Detect which cell encompasses the target text, then output its [X, Y] center coordinate. 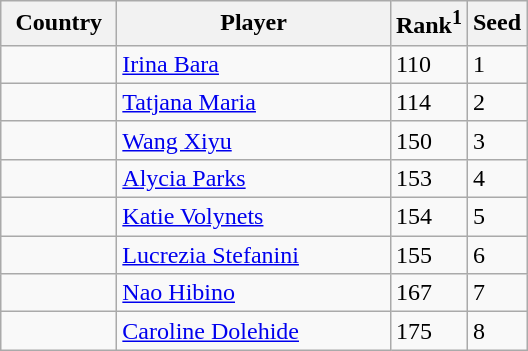
155 [428, 255]
110 [428, 64]
Rank1 [428, 24]
5 [496, 217]
175 [428, 331]
6 [496, 255]
167 [428, 293]
3 [496, 140]
7 [496, 293]
Country [59, 24]
153 [428, 178]
150 [428, 140]
Tatjana Maria [254, 102]
Caroline Dolehide [254, 331]
8 [496, 331]
Alycia Parks [254, 178]
1 [496, 64]
Nao Hibino [254, 293]
Lucrezia Stefanini [254, 255]
Katie Volynets [254, 217]
2 [496, 102]
114 [428, 102]
Seed [496, 24]
Player [254, 24]
154 [428, 217]
4 [496, 178]
Irina Bara [254, 64]
Wang Xiyu [254, 140]
